Capture the cell that displays the provided text and extract its (x, y) central coordinate. 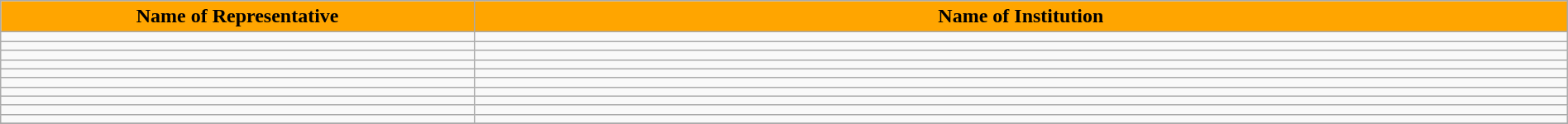
Name of Representative (238, 17)
Name of Institution (1021, 17)
